Extract the (x, y) coordinate from the center of the cell holding the provided text.  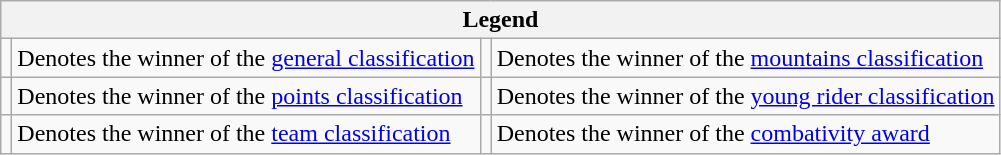
Denotes the winner of the combativity award (746, 134)
Denotes the winner of the young rider classification (746, 96)
Legend (500, 20)
Denotes the winner of the general classification (246, 58)
Denotes the winner of the team classification (246, 134)
Denotes the winner of the mountains classification (746, 58)
Denotes the winner of the points classification (246, 96)
